Search for the cell housing the specified text and yield its (X, Y) center coordinate. 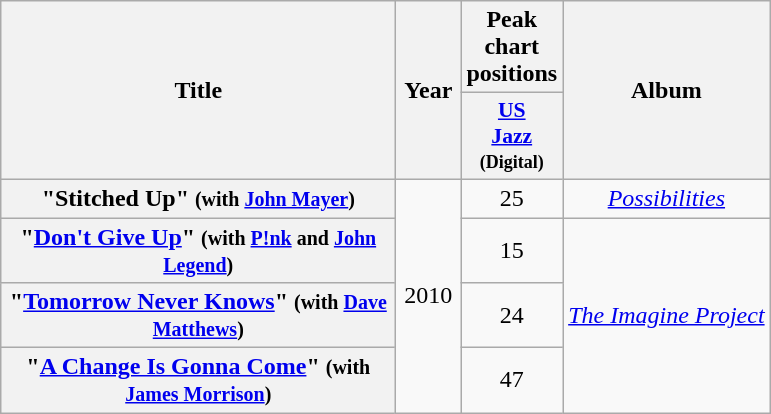
47 (512, 380)
"Stitched Up" (with John Mayer) (198, 198)
2010 (428, 296)
Possibilities (666, 198)
"A Change Is Gonna Come" (with James Morrison) (198, 380)
24 (512, 316)
Album (666, 90)
The Imagine Project (666, 316)
15 (512, 250)
"Don't Give Up" (with P!nk and John Legend) (198, 250)
Title (198, 90)
"Tomorrow Never Knows" (with Dave Matthews) (198, 316)
Year (428, 90)
Peak chart positions (512, 47)
25 (512, 198)
US Jazz(Digital) (512, 136)
